For the text-containing cell, return its midpoint in (x, y) coordinate format. 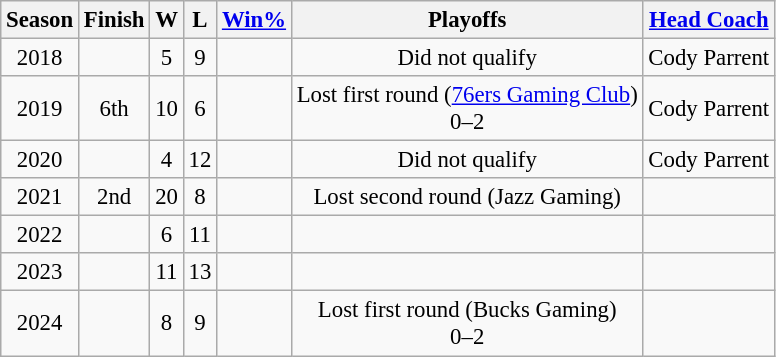
Win% (254, 20)
2022 (40, 235)
2021 (40, 197)
4 (166, 160)
10 (166, 108)
2018 (40, 58)
2023 (40, 273)
Finish (114, 20)
12 (200, 160)
Lost first round (Bucks Gaming)0–2 (467, 324)
W (166, 20)
13 (200, 273)
Season (40, 20)
Playoffs (467, 20)
2024 (40, 324)
L (200, 20)
2019 (40, 108)
20 (166, 197)
2nd (114, 197)
6th (114, 108)
Lost first round (76ers Gaming Club)0–2 (467, 108)
Lost second round (Jazz Gaming) (467, 197)
2020 (40, 160)
5 (166, 58)
Head Coach (708, 20)
